Scan for the cell matching the given text and deliver its [X, Y] coordinate at center. 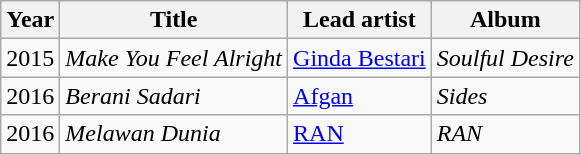
Year [30, 20]
2015 [30, 58]
Sides [505, 96]
Ginda Bestari [360, 58]
Make You Feel Alright [174, 58]
Afgan [360, 96]
Soulful Desire [505, 58]
Title [174, 20]
Album [505, 20]
Lead artist [360, 20]
Melawan Dunia [174, 134]
Berani Sadari [174, 96]
